Return [x, y] of the center of cell containing provided text 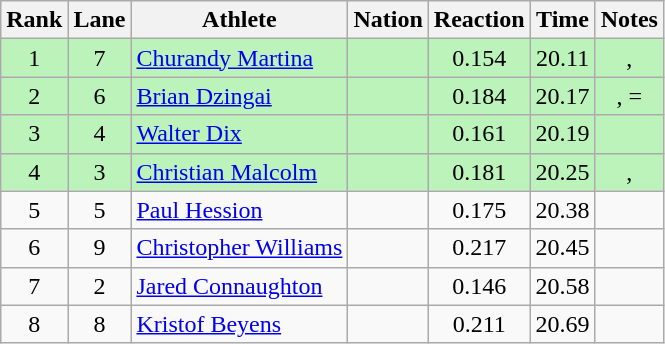
Lane [100, 20]
Walter Dix [240, 134]
20.58 [562, 286]
Kristof Beyens [240, 324]
Nation [388, 20]
, = [629, 96]
20.25 [562, 172]
Rank [34, 20]
0.175 [479, 210]
20.38 [562, 210]
0.154 [479, 58]
Athlete [240, 20]
0.146 [479, 286]
0.161 [479, 134]
20.17 [562, 96]
20.19 [562, 134]
Notes [629, 20]
1 [34, 58]
Churandy Martina [240, 58]
Jared Connaughton [240, 286]
Reaction [479, 20]
0.211 [479, 324]
Christian Malcolm [240, 172]
9 [100, 248]
20.45 [562, 248]
20.69 [562, 324]
Christopher Williams [240, 248]
0.181 [479, 172]
0.184 [479, 96]
0.217 [479, 248]
Time [562, 20]
20.11 [562, 58]
Paul Hession [240, 210]
Brian Dzingai [240, 96]
